Locate the cell with the specified text and output its [X, Y] center coordinate. 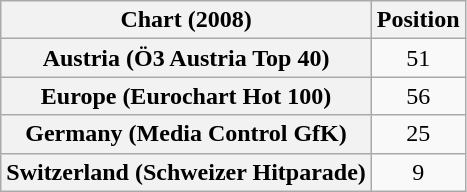
56 [418, 96]
9 [418, 172]
25 [418, 134]
Position [418, 20]
Chart (2008) [186, 20]
Europe (Eurochart Hot 100) [186, 96]
51 [418, 58]
Germany (Media Control GfK) [186, 134]
Switzerland (Schweizer Hitparade) [186, 172]
Austria (Ö3 Austria Top 40) [186, 58]
